Return the [x, y] coordinate for the center point of the cell that contains the specified text.  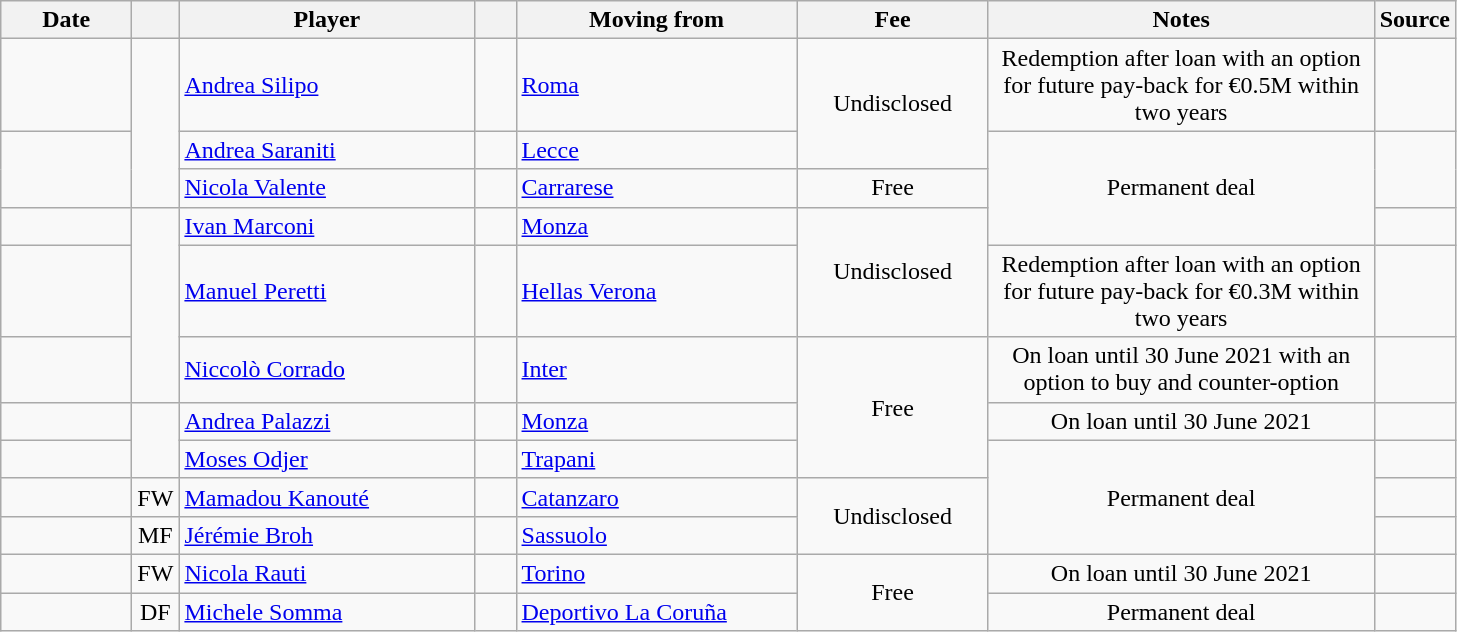
Moses Odjer [327, 459]
Carrarese [656, 188]
Redemption after loan with an option for future pay-back for €0.5M within two years [1181, 85]
Nicola Rauti [327, 573]
Michele Somma [327, 611]
Manuel Peretti [327, 291]
Andrea Saraniti [327, 150]
Redemption after loan with an option for future pay-back for €0.3M within two years [1181, 291]
MF [156, 535]
DF [156, 611]
Inter [656, 370]
Nicola Valente [327, 188]
Niccolò Corrado [327, 370]
Jérémie Broh [327, 535]
Torino [656, 573]
Roma [656, 85]
Hellas Verona [656, 291]
Ivan Marconi [327, 226]
Lecce [656, 150]
Moving from [656, 20]
Sassuolo [656, 535]
Deportivo La Coruña [656, 611]
Catanzaro [656, 497]
Andrea Silipo [327, 85]
Player [327, 20]
Mamadou Kanouté [327, 497]
Notes [1181, 20]
Trapani [656, 459]
On loan until 30 June 2021 with an option to buy and counter-option [1181, 370]
Fee [892, 20]
Date [66, 20]
Source [1414, 20]
Andrea Palazzi [327, 421]
